Identify which cell holds the provided text, then report its [x, y] central coordinate. 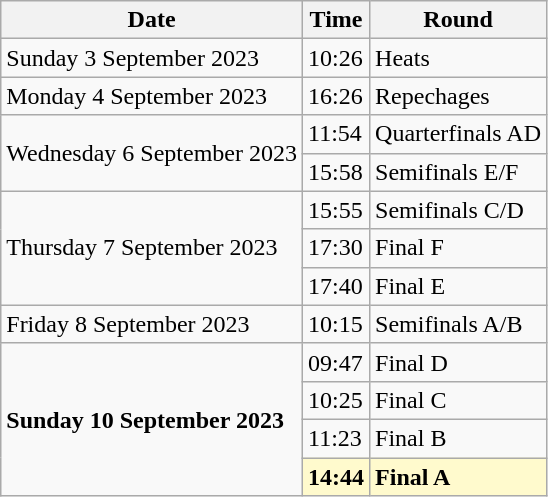
10:26 [336, 58]
10:25 [336, 400]
Final E [458, 286]
11:23 [336, 438]
17:30 [336, 248]
Wednesday 6 September 2023 [152, 153]
15:55 [336, 210]
Final D [458, 362]
Semifinals A/B [458, 324]
Repechages [458, 96]
Round [458, 20]
Monday 4 September 2023 [152, 96]
Thursday 7 September 2023 [152, 248]
Final C [458, 400]
Semifinals C/D [458, 210]
Heats [458, 58]
Sunday 10 September 2023 [152, 419]
Final F [458, 248]
Semifinals E/F [458, 172]
Friday 8 September 2023 [152, 324]
Time [336, 20]
11:54 [336, 134]
Sunday 3 September 2023 [152, 58]
Final A [458, 477]
16:26 [336, 96]
Final B [458, 438]
14:44 [336, 477]
Quarterfinals AD [458, 134]
10:15 [336, 324]
Date [152, 20]
17:40 [336, 286]
09:47 [336, 362]
15:58 [336, 172]
